For the text-containing cell, return its midpoint in [X, Y] coordinate format. 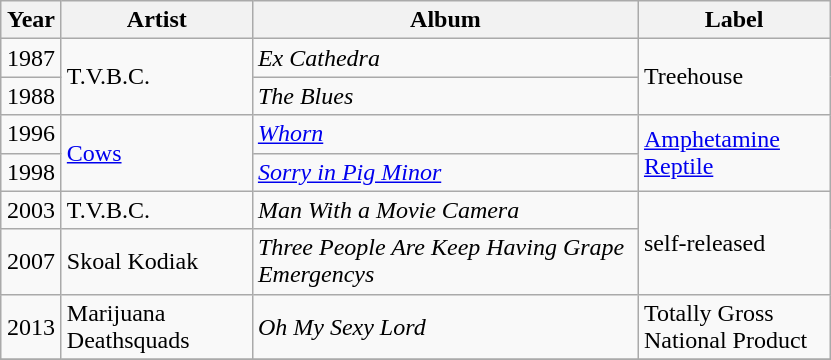
1998 [32, 172]
1996 [32, 134]
2003 [32, 210]
Totally Gross National Product [734, 326]
Label [734, 20]
Whorn [445, 134]
Ex Cathedra [445, 58]
Album [445, 20]
Cows [156, 153]
The Blues [445, 96]
Oh My Sexy Lord [445, 326]
2007 [32, 262]
Man With a Movie Camera [445, 210]
2013 [32, 326]
Marijuana Deathsquads [156, 326]
Amphetamine Reptile [734, 153]
Treehouse [734, 77]
Three People Are Keep Having Grape Emergencys [445, 262]
self-released [734, 242]
Artist [156, 20]
Year [32, 20]
Sorry in Pig Minor [445, 172]
Skoal Kodiak [156, 262]
1988 [32, 96]
1987 [32, 58]
